Search for the cell housing the specified text and yield its (x, y) center coordinate. 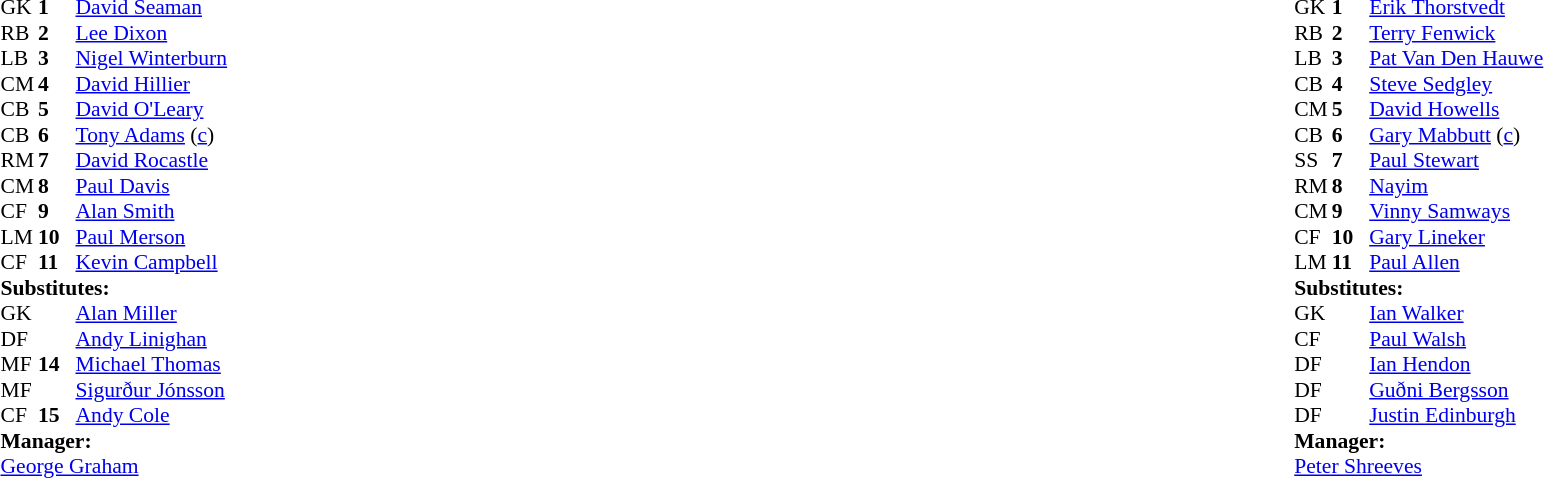
Tony Adams (c) (152, 135)
Justin Edinburgh (1456, 415)
Nayim (1456, 186)
David O'Leary (152, 109)
Nigel Winterburn (152, 59)
Terry Fenwick (1456, 33)
Paul Allen (1456, 263)
David Rocastle (152, 161)
David Hillier (152, 84)
Paul Merson (152, 237)
Steve Sedgley (1456, 84)
Ian Walker (1456, 313)
Lee Dixon (152, 33)
Kevin Campbell (152, 263)
Guðni Bergsson (1456, 390)
Gary Mabbutt (c) (1456, 135)
14 (57, 365)
Alan Miller (152, 313)
Paul Stewart (1456, 161)
15 (57, 415)
Paul Walsh (1456, 339)
Pat Van Den Hauwe (1456, 59)
Gary Lineker (1456, 237)
Andy Cole (152, 415)
David Howells (1456, 109)
Sigurður Jónsson (152, 390)
Alan Smith (152, 211)
Michael Thomas (152, 365)
Vinny Samways (1456, 211)
Andy Linighan (152, 339)
Ian Hendon (1456, 365)
Paul Davis (152, 186)
SS (1313, 161)
